Detect which cell encompasses the target text, then output its [x, y] center coordinate. 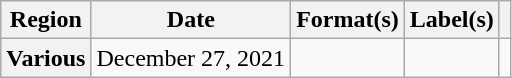
Various [46, 58]
Date [191, 20]
Label(s) [452, 20]
Region [46, 20]
Format(s) [348, 20]
December 27, 2021 [191, 58]
